Find where the given text appears and provide that cell's center as (X, Y) coordinate. 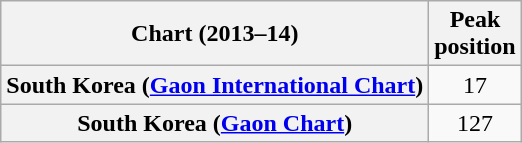
Chart (2013–14) (215, 34)
17 (475, 85)
Peakposition (475, 34)
South Korea (Gaon Chart) (215, 123)
127 (475, 123)
South Korea (Gaon International Chart) (215, 85)
